For the text-containing cell, return its midpoint in (X, Y) coordinate format. 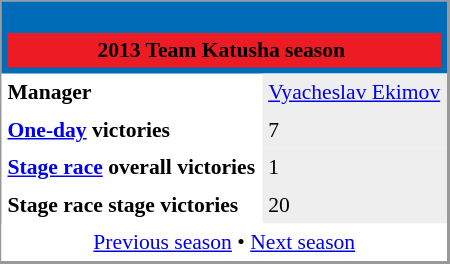
Stage race stage victories (132, 205)
Previous season • Next season (225, 243)
7 (354, 130)
Stage race overall victories (132, 167)
Vyacheslav Ekimov (354, 93)
Manager (132, 93)
20 (354, 205)
One-day victories (132, 130)
1 (354, 167)
